Extract the [X, Y] coordinate from the center of the cell holding the provided text.  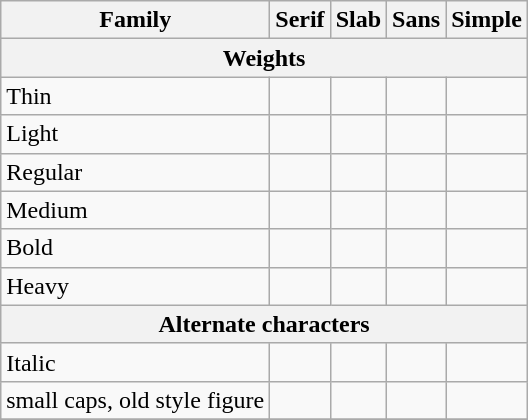
Medium [136, 210]
Family [136, 20]
Weights [264, 58]
small caps, old style figure [136, 400]
Light [136, 134]
Alternate characters [264, 324]
Serif [300, 20]
Slab [358, 20]
Thin [136, 96]
Heavy [136, 286]
Bold [136, 248]
Simple [487, 20]
Italic [136, 362]
Regular [136, 172]
Sans [416, 20]
